Identify which cell holds the provided text, then report its (X, Y) central coordinate. 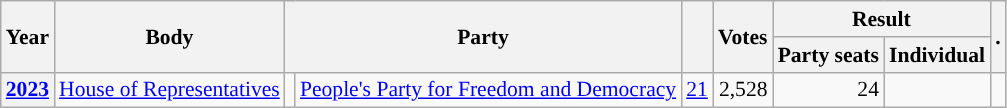
2023 (28, 90)
. (998, 36)
Individual (937, 55)
2,528 (743, 90)
21 (697, 90)
People's Party for Freedom and Democracy (488, 90)
Body (170, 36)
Votes (743, 36)
Result (882, 19)
Party (483, 36)
24 (828, 90)
Year (28, 36)
Party seats (828, 55)
House of Representatives (170, 90)
